Identify which cell holds the provided text, then report its [X, Y] central coordinate. 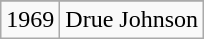
Drue Johnson [132, 20]
1969 [30, 20]
